Pinpoint the cell where the given text exists, returning its [X, Y] midpoint coordinate. 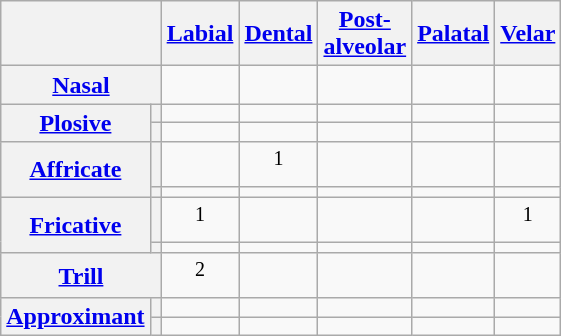
Velar [528, 34]
Labial [200, 34]
Nasal [81, 85]
Trill [81, 276]
Plosive [76, 123]
Affricate [76, 170]
2 [200, 276]
Fricative [76, 226]
Post-alveolar [365, 34]
Approximant [76, 317]
Palatal [454, 34]
Dental [278, 34]
